From the cell containing the given text, extract its center point as (x, y) coordinate. 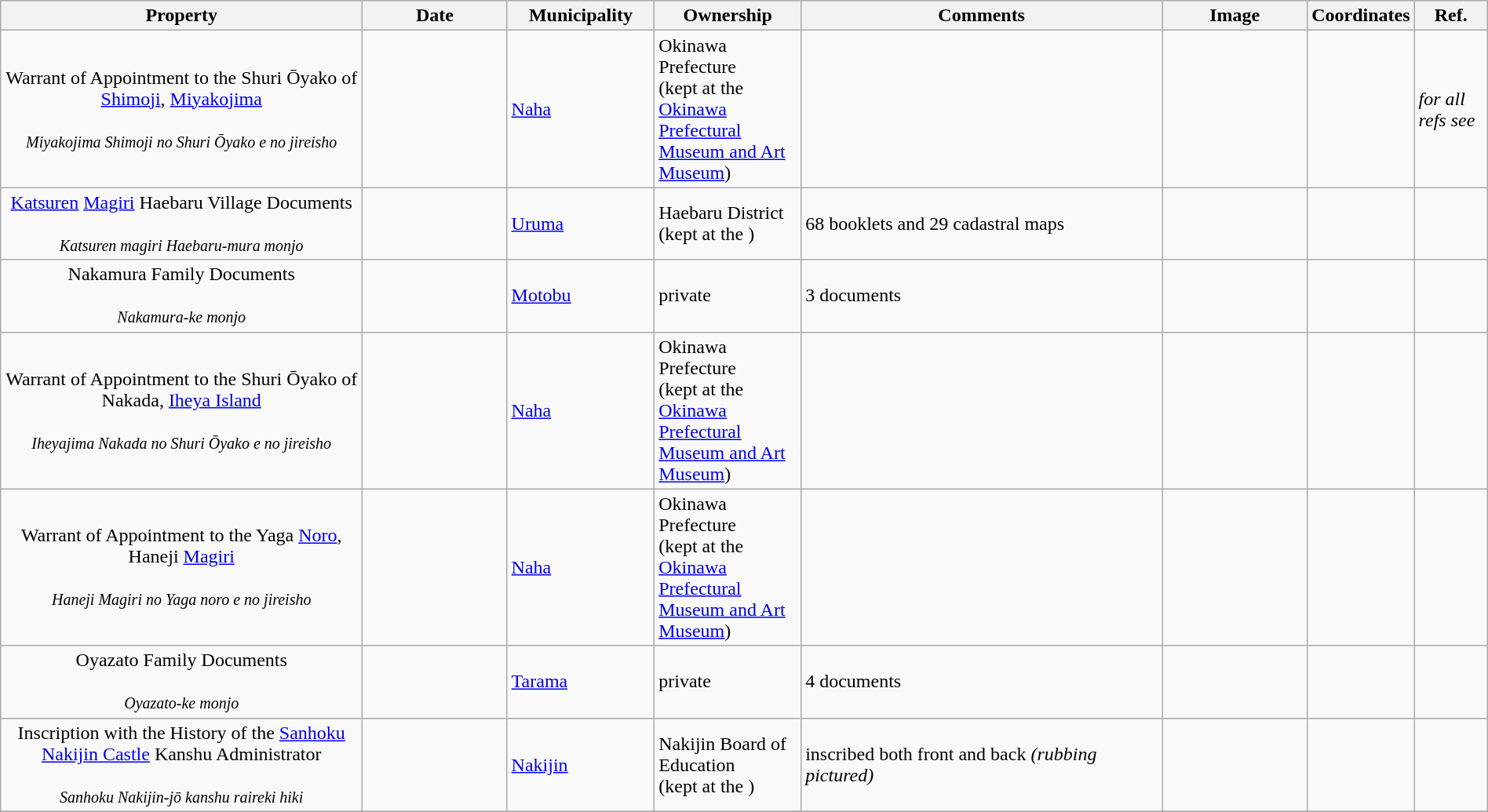
Oyazato Family DocumentsOyazato-ke monjo (182, 682)
Warrant of Appointment to the Shuri Ōyako of Nakada, Iheya IslandIheyajima Nakada no Shuri Ōyako e no jireisho (182, 410)
Nakijin (581, 764)
Ref. (1450, 16)
Image (1235, 16)
Inscription with the History of the Sanhoku Nakijin Castle Kanshu AdministratorSanhoku Nakijin-jō kanshu raireki hiki (182, 764)
Uruma (581, 224)
Municipality (581, 16)
3 documents (982, 296)
Tarama (581, 682)
Date (435, 16)
Coordinates (1361, 16)
Nakamura Family DocumentsNakamura-ke monjo (182, 296)
Comments (982, 16)
Property (182, 16)
4 documents (982, 682)
Warrant of Appointment to the Shuri Ōyako of Shimoji, MiyakojimaMiyakojima Shimoji no Shuri Ōyako e no jireisho (182, 109)
68 booklets and 29 cadastral maps (982, 224)
Nakijin Board of Education(kept at the ) (728, 764)
for all refs see (1450, 109)
Warrant of Appointment to the Yaga Noro, Haneji MagiriHaneji Magiri no Yaga noro e no jireisho (182, 567)
Motobu (581, 296)
inscribed both front and back (rubbing pictured) (982, 764)
Haebaru District(kept at the ) (728, 224)
Katsuren Magiri Haebaru Village DocumentsKatsuren magiri Haebaru-mura monjo (182, 224)
Ownership (728, 16)
